Detect which cell encompasses the target text, then output its (X, Y) center coordinate. 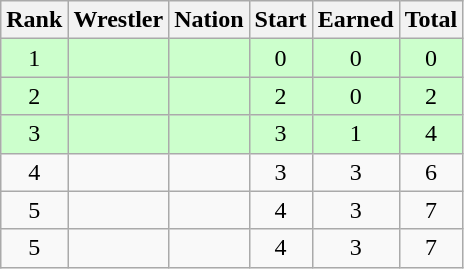
Rank (34, 20)
Wrestler (118, 20)
Total (431, 20)
Earned (356, 20)
Start (280, 20)
Nation (209, 20)
6 (431, 172)
